For the text-containing cell, return its midpoint in [x, y] coordinate format. 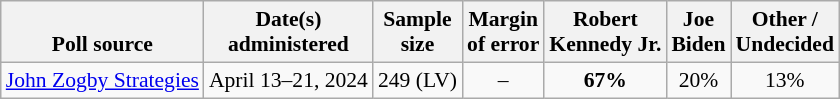
JoeBiden [698, 32]
20% [698, 80]
Date(s)administered [288, 32]
RobertKennedy Jr. [605, 32]
13% [784, 80]
Marginof error [503, 32]
Samplesize [418, 32]
– [503, 80]
249 (LV) [418, 80]
John Zogby Strategies [102, 80]
Poll source [102, 32]
Other /Undecided [784, 32]
April 13–21, 2024 [288, 80]
67% [605, 80]
